Return (X, Y) of the center of cell containing provided text 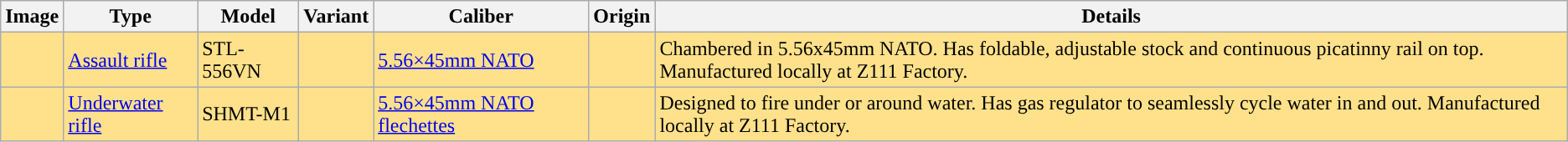
Type (131, 17)
Designed to fire under or around water. Has gas regulator to seamlessly cycle water in and out. Manufactured locally at Z111 Factory. (1111, 114)
Variant (337, 17)
Caliber (481, 17)
SHMT-M1 (248, 114)
5.56×45mm NATO (481, 60)
Underwater rifle (131, 114)
STL-556VN (248, 60)
Chambered in 5.56x45mm NATO. Has foldable, adjustable stock and continuous picatinny rail on top. Manufactured locally at Z111 Factory. (1111, 60)
Assault rifle (131, 60)
Model (248, 17)
Image (32, 17)
5.56×45mm NATO flechettes (481, 114)
Origin (622, 17)
Details (1111, 17)
